From the cell containing the given text, extract its center point as [X, Y] coordinate. 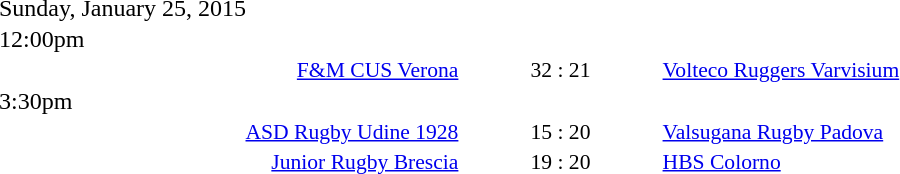
15 : 20 [560, 132]
32 : 21 [560, 70]
